Determine the (X, Y) coordinate at the center of the cell enclosing the given text.  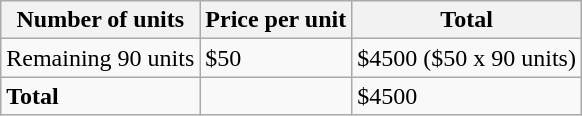
$4500 (467, 96)
Remaining 90 units (100, 58)
$4500 ($50 x 90 units) (467, 58)
Number of units (100, 20)
Price per unit (276, 20)
$50 (276, 58)
